Capture the cell that displays the provided text and extract its [X, Y] central coordinate. 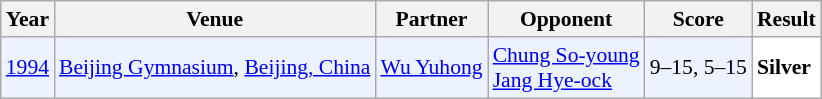
1994 [28, 68]
Wu Yuhong [431, 68]
Partner [431, 19]
Silver [786, 68]
Score [698, 19]
Chung So-young Jang Hye-ock [566, 68]
Opponent [566, 19]
Beijing Gymnasium, Beijing, China [214, 68]
Year [28, 19]
9–15, 5–15 [698, 68]
Result [786, 19]
Venue [214, 19]
